Provide the (x, y) coordinate of the cell's center where the given text is located.  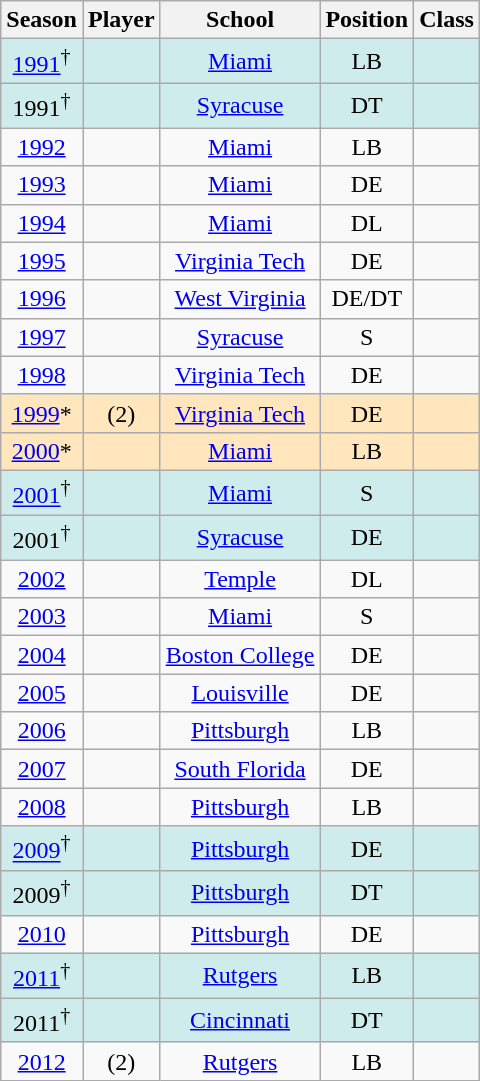
1992 (42, 147)
2007 (42, 769)
1998 (42, 375)
Cincinnati (240, 1020)
1996 (42, 299)
Temple (240, 579)
Class (447, 20)
Boston College (240, 655)
1993 (42, 185)
2004 (42, 655)
1994 (42, 223)
2012 (42, 1061)
Player (121, 20)
Season (42, 20)
2010 (42, 934)
1999* (42, 413)
1997 (42, 337)
West Virginia (240, 299)
2008 (42, 807)
2000* (42, 451)
2003 (42, 617)
School (240, 20)
South Florida (240, 769)
2005 (42, 693)
2002 (42, 579)
1995 (42, 261)
DE/DT (367, 299)
Position (367, 20)
Louisville (240, 693)
2006 (42, 731)
